Pinpoint the cell where the given text exists, returning its [x, y] midpoint coordinate. 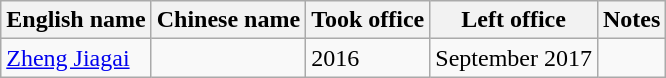
Left office [514, 20]
2016 [368, 58]
Took office [368, 20]
Chinese name [228, 20]
English name [76, 20]
Zheng Jiagai [76, 58]
Notes [631, 20]
September 2017 [514, 58]
